Provide the [X, Y] coordinate of the cell's center where the given text is located.  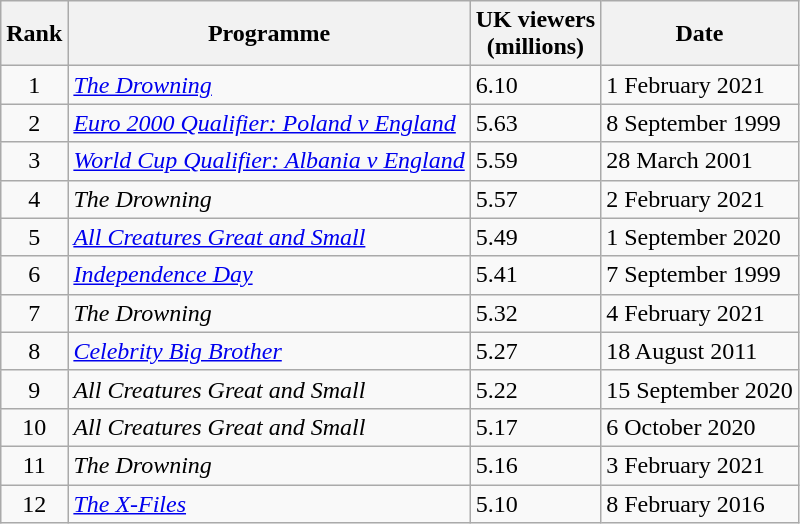
5.41 [535, 275]
1 February 2021 [700, 85]
Euro 2000 Qualifier: Poland v England [269, 123]
11 [34, 465]
9 [34, 389]
5.57 [535, 199]
4 February 2021 [700, 313]
12 [34, 503]
5.10 [535, 503]
5.16 [535, 465]
Rank [34, 34]
3 February 2021 [700, 465]
15 September 2020 [700, 389]
Celebrity Big Brother [269, 351]
5.17 [535, 427]
7 [34, 313]
1 September 2020 [700, 237]
2 February 2021 [700, 199]
6.10 [535, 85]
5.63 [535, 123]
8 [34, 351]
Programme [269, 34]
3 [34, 161]
Independence Day [269, 275]
5.22 [535, 389]
5.59 [535, 161]
6 [34, 275]
18 August 2011 [700, 351]
5.27 [535, 351]
The X-Files [269, 503]
5 [34, 237]
6 October 2020 [700, 427]
8 February 2016 [700, 503]
UK viewers(millions) [535, 34]
2 [34, 123]
5.49 [535, 237]
5.32 [535, 313]
7 September 1999 [700, 275]
4 [34, 199]
Date [700, 34]
10 [34, 427]
8 September 1999 [700, 123]
28 March 2001 [700, 161]
World Cup Qualifier: Albania v England [269, 161]
1 [34, 85]
